Find where the given text appears and provide that cell's center as [x, y] coordinate. 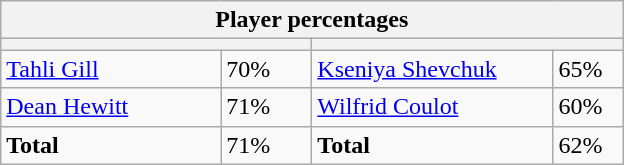
70% [266, 69]
Wilfrid Coulot [432, 107]
60% [588, 107]
Player percentages [312, 20]
Tahli Gill [111, 69]
Dean Hewitt [111, 107]
Kseniya Shevchuk [432, 69]
62% [588, 145]
65% [588, 69]
